Determine the [X, Y] coordinate at the center of the cell enclosing the given text.  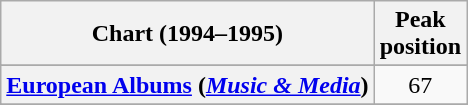
Peak position [420, 34]
67 [420, 85]
European Albums (Music & Media) [188, 85]
Chart (1994–1995) [188, 34]
